Capture the cell that displays the provided text and extract its [x, y] central coordinate. 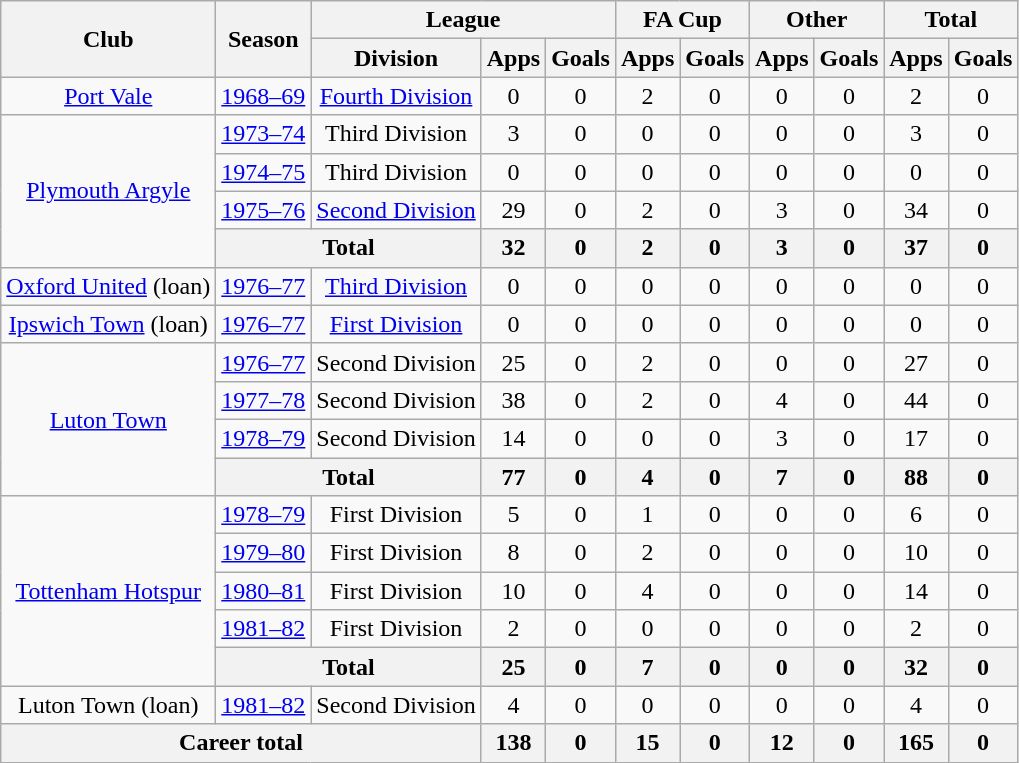
1979–80 [264, 553]
Luton Town (loan) [108, 705]
6 [916, 515]
27 [916, 362]
Club [108, 39]
Career total [241, 743]
Division [396, 58]
1974–75 [264, 172]
1973–74 [264, 134]
Other [817, 20]
League [464, 20]
1980–81 [264, 591]
Ipswich Town (loan) [108, 324]
1977–78 [264, 400]
15 [647, 743]
8 [513, 553]
1968–69 [264, 96]
44 [916, 400]
Fourth Division [396, 96]
Season [264, 39]
77 [513, 477]
38 [513, 400]
Tottenham Hotspur [108, 591]
29 [513, 210]
1975–76 [264, 210]
Luton Town [108, 419]
34 [916, 210]
Port Vale [108, 96]
Plymouth Argyle [108, 191]
165 [916, 743]
5 [513, 515]
37 [916, 248]
138 [513, 743]
88 [916, 477]
Oxford United (loan) [108, 286]
12 [782, 743]
17 [916, 438]
1 [647, 515]
FA Cup [682, 20]
